From the cell containing the given text, extract its center point as (X, Y) coordinate. 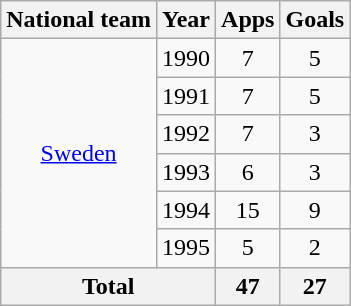
1995 (186, 248)
1990 (186, 58)
47 (248, 286)
Total (108, 286)
2 (315, 248)
9 (315, 210)
Sweden (79, 153)
6 (248, 172)
27 (315, 286)
Year (186, 20)
Goals (315, 20)
National team (79, 20)
1993 (186, 172)
Apps (248, 20)
15 (248, 210)
1991 (186, 96)
1994 (186, 210)
1992 (186, 134)
